Provide the (X, Y) coordinate of the cell's center where the given text is located.  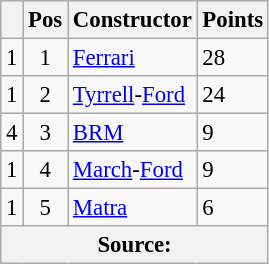
Tyrrell-Ford (133, 95)
3 (46, 133)
24 (232, 95)
5 (46, 208)
2 (46, 95)
Matra (133, 208)
6 (232, 208)
March-Ford (133, 170)
Source: (135, 245)
Pos (46, 20)
Ferrari (133, 58)
BRM (133, 133)
28 (232, 58)
Points (232, 20)
Constructor (133, 20)
